Scan for the cell matching the given text and deliver its [X, Y] coordinate at center. 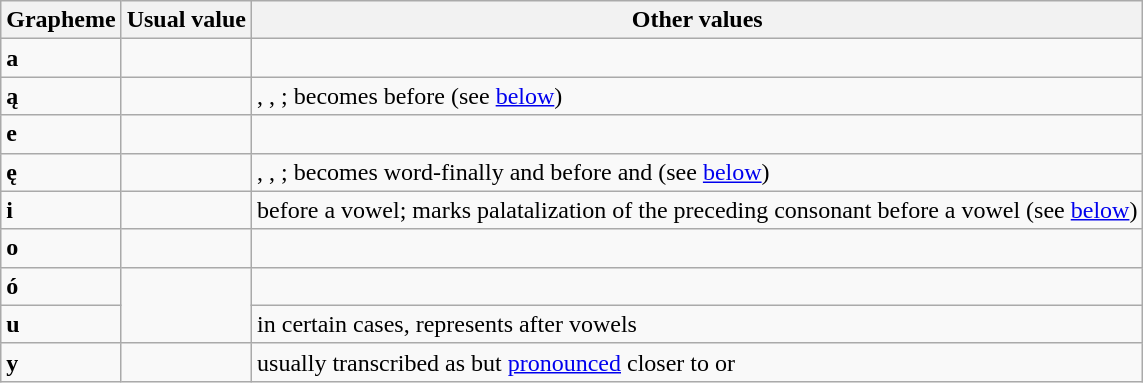
Usual value [186, 20]
in certain cases, represents after vowels [698, 324]
ą [61, 96]
y [61, 362]
usually transcribed as but pronounced closer to or [698, 362]
ę [61, 172]
before a vowel; marks palatalization of the preceding consonant before a vowel (see below) [698, 210]
i [61, 210]
, , ; becomes before (see below) [698, 96]
o [61, 248]
Other values [698, 20]
ó [61, 286]
, , ; becomes word-finally and before and (see below) [698, 172]
Grapheme [61, 20]
e [61, 134]
u [61, 324]
a [61, 58]
